Extract the (x, y) coordinate from the center of the cell holding the provided text.  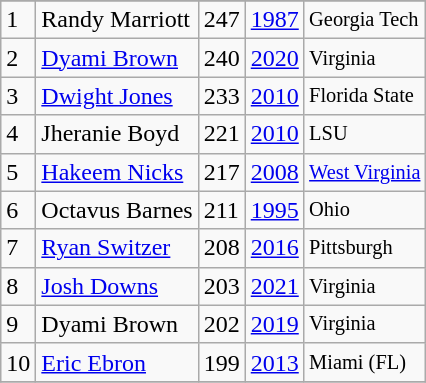
6 (18, 210)
247 (222, 20)
Josh Downs (117, 286)
7 (18, 248)
4 (18, 134)
211 (222, 210)
221 (222, 134)
2019 (274, 324)
208 (222, 248)
2013 (274, 362)
Dwight Jones (117, 96)
Ryan Switzer (117, 248)
8 (18, 286)
Georgia Tech (364, 20)
2016 (274, 248)
203 (222, 286)
Florida State (364, 96)
1 (18, 20)
Octavus Barnes (117, 210)
Miami (FL) (364, 362)
233 (222, 96)
2021 (274, 286)
Ohio (364, 210)
Pittsburgh (364, 248)
202 (222, 324)
217 (222, 172)
240 (222, 58)
2008 (274, 172)
10 (18, 362)
Eric Ebron (117, 362)
Jheranie Boyd (117, 134)
3 (18, 96)
5 (18, 172)
Hakeem Nicks (117, 172)
9 (18, 324)
1987 (274, 20)
West Virginia (364, 172)
2020 (274, 58)
2 (18, 58)
LSU (364, 134)
199 (222, 362)
Randy Marriott (117, 20)
1995 (274, 210)
